For the text-containing cell, return its midpoint in [X, Y] coordinate format. 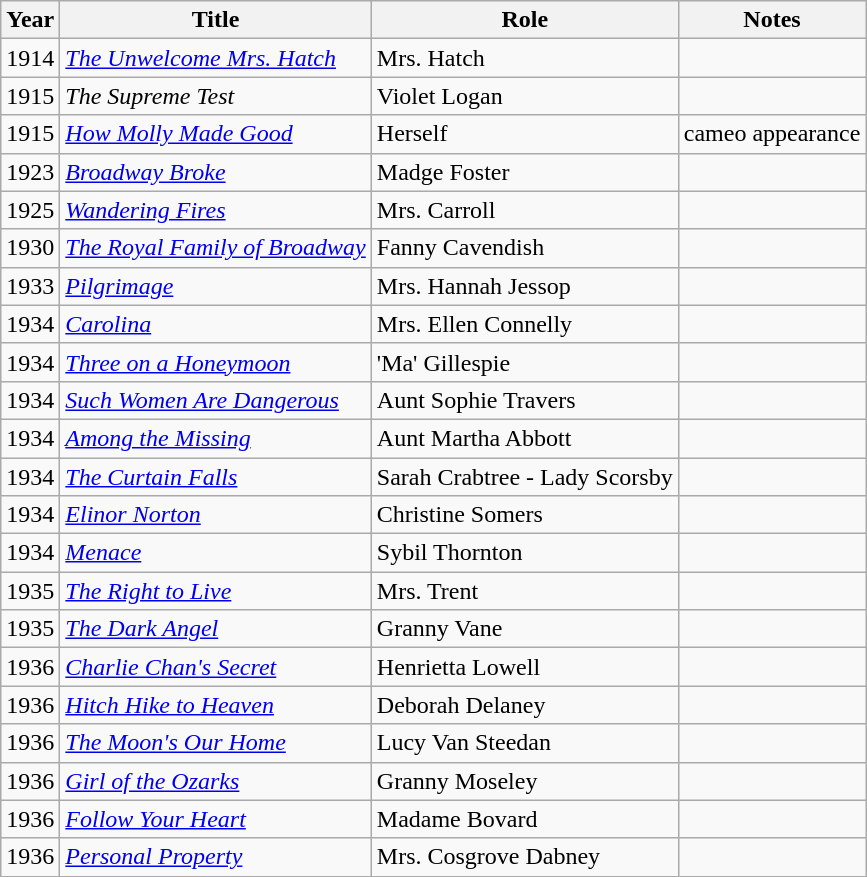
Among the Missing [216, 438]
Granny Moseley [524, 781]
Year [30, 20]
The Unwelcome Mrs. Hatch [216, 58]
The Moon's Our Home [216, 743]
Mrs. Trent [524, 591]
Mrs. Hannah Jessop [524, 286]
Carolina [216, 324]
Follow Your Heart [216, 819]
Christine Somers [524, 515]
'Ma' Gillespie [524, 362]
Mrs. Hatch [524, 58]
Sarah Crabtree - Lady Scorsby [524, 477]
1925 [30, 210]
Pilgrimage [216, 286]
Menace [216, 553]
1923 [30, 172]
Girl of the Ozarks [216, 781]
How Molly Made Good [216, 134]
cameo appearance [772, 134]
Broadway Broke [216, 172]
Violet Logan [524, 96]
Henrietta Lowell [524, 667]
Elinor Norton [216, 515]
Madge Foster [524, 172]
Aunt Martha Abbott [524, 438]
The Dark Angel [216, 629]
Charlie Chan's Secret [216, 667]
Granny Vane [524, 629]
Wandering Fires [216, 210]
Sybil Thornton [524, 553]
Madame Bovard [524, 819]
The Royal Family of Broadway [216, 248]
1933 [30, 286]
Role [524, 20]
Herself [524, 134]
The Supreme Test [216, 96]
Title [216, 20]
Deborah Delaney [524, 705]
The Right to Live [216, 591]
Mrs. Carroll [524, 210]
Hitch Hike to Heaven [216, 705]
1914 [30, 58]
Three on a Honeymoon [216, 362]
Such Women Are Dangerous [216, 400]
Notes [772, 20]
Personal Property [216, 857]
The Curtain Falls [216, 477]
Mrs. Ellen Connelly [524, 324]
1930 [30, 248]
Aunt Sophie Travers [524, 400]
Fanny Cavendish [524, 248]
Mrs. Cosgrove Dabney [524, 857]
Lucy Van Steedan [524, 743]
